Detect which cell encompasses the target text, then output its (X, Y) center coordinate. 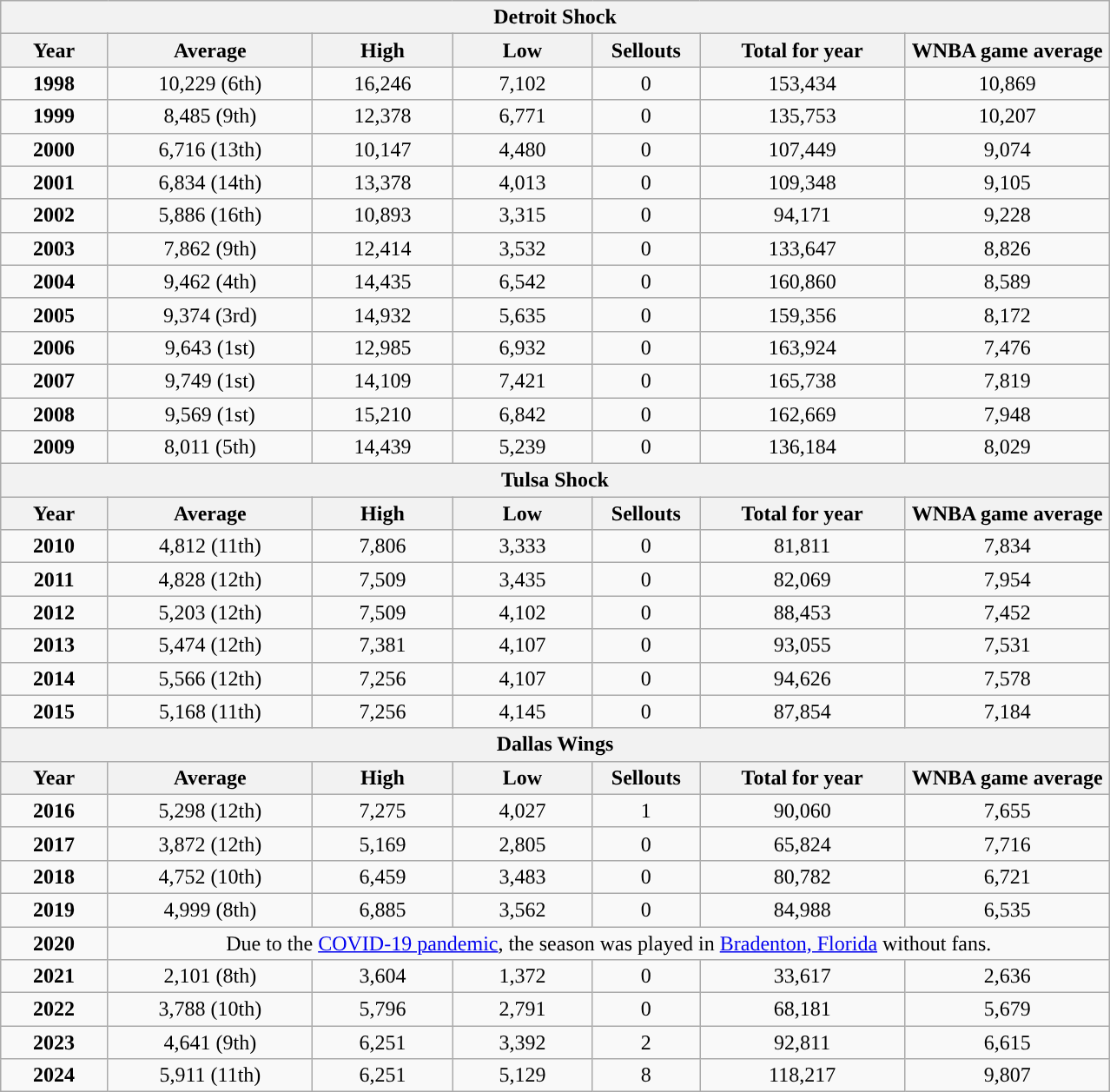
7,381 (382, 645)
5,203 (12th) (210, 612)
5,169 (382, 844)
1 (646, 811)
153,434 (803, 83)
7,184 (1008, 711)
4,999 (8th) (210, 910)
2,805 (523, 844)
4,027 (523, 811)
1999 (54, 116)
2004 (54, 281)
2,791 (523, 1009)
68,181 (803, 1009)
4,641 (9th) (210, 1042)
3,788 (10th) (210, 1009)
15,210 (382, 414)
10,893 (382, 215)
163,924 (803, 347)
14,109 (382, 381)
3,435 (523, 579)
7,862 (9th) (210, 248)
5,239 (523, 447)
2003 (54, 248)
9,374 (3rd) (210, 314)
2012 (54, 612)
5,298 (12th) (210, 811)
10,229 (6th) (210, 83)
5,796 (382, 1009)
4,812 (11th) (210, 546)
2005 (54, 314)
7,531 (1008, 645)
8,029 (1008, 447)
2011 (54, 579)
2008 (54, 414)
6,542 (523, 281)
65,824 (803, 844)
5,679 (1008, 1009)
12,985 (382, 347)
88,453 (803, 612)
1,372 (523, 976)
2007 (54, 381)
2017 (54, 844)
4,828 (12th) (210, 579)
1998 (54, 83)
2023 (54, 1042)
8 (646, 1075)
13,378 (382, 182)
10,207 (1008, 116)
7,452 (1008, 612)
2024 (54, 1075)
2006 (54, 347)
7,421 (523, 381)
10,869 (1008, 83)
5,886 (16th) (210, 215)
7,102 (523, 83)
135,753 (803, 116)
Due to the COVID-19 pandemic, the season was played in Bradenton, Florida without fans. (609, 943)
2018 (54, 877)
5,911 (11th) (210, 1075)
3,532 (523, 248)
7,948 (1008, 414)
90,060 (803, 811)
4,013 (523, 182)
33,617 (803, 976)
6,721 (1008, 877)
94,626 (803, 678)
2000 (54, 149)
14,439 (382, 447)
133,647 (803, 248)
162,669 (803, 414)
7,655 (1008, 811)
4,480 (523, 149)
4,102 (523, 612)
3,392 (523, 1042)
93,055 (803, 645)
81,811 (803, 546)
7,275 (382, 811)
3,562 (523, 910)
2019 (54, 910)
109,348 (803, 182)
6,771 (523, 116)
165,738 (803, 381)
7,578 (1008, 678)
5,635 (523, 314)
7,716 (1008, 844)
6,885 (382, 910)
3,604 (382, 976)
2015 (54, 711)
94,171 (803, 215)
9,643 (1st) (210, 347)
87,854 (803, 711)
2020 (54, 943)
84,988 (803, 910)
5,566 (12th) (210, 678)
3,872 (12th) (210, 844)
8,589 (1008, 281)
6,459 (382, 877)
2013 (54, 645)
Tulsa Shock (554, 480)
3,333 (523, 546)
118,217 (803, 1075)
7,954 (1008, 579)
9,749 (1st) (210, 381)
4,752 (10th) (210, 877)
2010 (54, 546)
2 (646, 1042)
7,806 (382, 546)
3,483 (523, 877)
160,860 (803, 281)
9,228 (1008, 215)
6,716 (13th) (210, 149)
2,636 (1008, 976)
2022 (54, 1009)
5,168 (11th) (210, 711)
10,147 (382, 149)
8,826 (1008, 248)
7,819 (1008, 381)
8,485 (9th) (210, 116)
4,145 (523, 711)
92,811 (803, 1042)
6,932 (523, 347)
7,476 (1008, 347)
6,535 (1008, 910)
Detroit Shock (554, 17)
2014 (54, 678)
12,378 (382, 116)
9,807 (1008, 1075)
2002 (54, 215)
9,074 (1008, 149)
82,069 (803, 579)
3,315 (523, 215)
6,842 (523, 414)
6,615 (1008, 1042)
8,011 (5th) (210, 447)
14,435 (382, 281)
6,834 (14th) (210, 182)
2021 (54, 976)
80,782 (803, 877)
107,449 (803, 149)
159,356 (803, 314)
2001 (54, 182)
9,569 (1st) (210, 414)
14,932 (382, 314)
2009 (54, 447)
5,129 (523, 1075)
9,462 (4th) (210, 281)
8,172 (1008, 314)
7,834 (1008, 546)
136,184 (803, 447)
2016 (54, 811)
2,101 (8th) (210, 976)
5,474 (12th) (210, 645)
16,246 (382, 83)
12,414 (382, 248)
Dallas Wings (554, 745)
9,105 (1008, 182)
